Extract the [x, y] coordinate from the center of the cell holding the provided text.  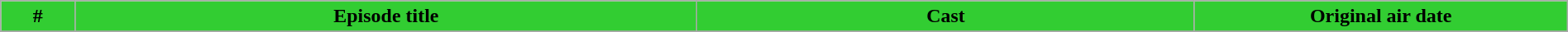
Episode title [386, 16]
# [38, 16]
Original air date [1381, 16]
Cast [946, 16]
